Scan for the cell matching the given text and deliver its (X, Y) coordinate at center. 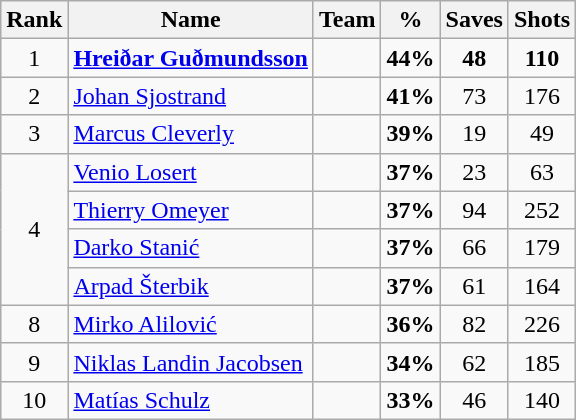
34% (410, 362)
33% (410, 400)
Name (191, 20)
36% (410, 324)
252 (542, 210)
66 (474, 248)
41% (410, 96)
164 (542, 286)
4 (34, 229)
% (410, 20)
2 (34, 96)
10 (34, 400)
Shots (542, 20)
44% (410, 58)
Darko Stanić (191, 248)
Thierry Omeyer (191, 210)
3 (34, 134)
46 (474, 400)
48 (474, 58)
176 (542, 96)
82 (474, 324)
39% (410, 134)
19 (474, 134)
179 (542, 248)
49 (542, 134)
110 (542, 58)
Venio Losert (191, 172)
Saves (474, 20)
185 (542, 362)
62 (474, 362)
8 (34, 324)
73 (474, 96)
226 (542, 324)
Team (347, 20)
1 (34, 58)
140 (542, 400)
Mirko Alilović (191, 324)
23 (474, 172)
Niklas Landin Jacobsen (191, 362)
61 (474, 286)
94 (474, 210)
Rank (34, 20)
Marcus Cleverly (191, 134)
Arpad Šterbik (191, 286)
63 (542, 172)
Hreiðar Guðmundsson (191, 58)
9 (34, 362)
Matías Schulz (191, 400)
Johan Sjostrand (191, 96)
